Detect which cell encompasses the target text, then output its [x, y] center coordinate. 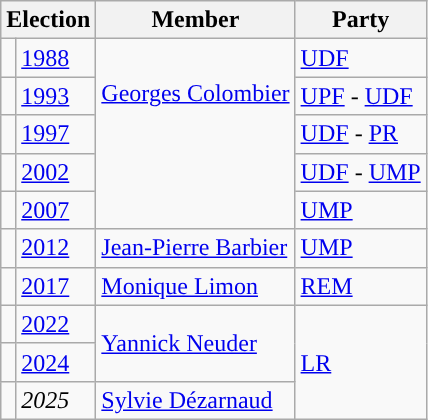
2022 [56, 324]
2017 [56, 286]
Georges Colombier [196, 134]
LR [360, 362]
UPF - UDF [360, 96]
Election [48, 20]
Member [196, 20]
2002 [56, 172]
Yannick Neuder [196, 343]
2007 [56, 210]
1997 [56, 134]
2024 [56, 362]
Party [360, 20]
UDF - UMP [360, 172]
UDF - PR [360, 134]
Jean-Pierre Barbier [196, 248]
REM [360, 286]
2012 [56, 248]
Monique Limon [196, 286]
UDF [360, 58]
1988 [56, 58]
1993 [56, 96]
2025 [56, 400]
Sylvie Dézarnaud [196, 400]
